Locate the cell with the specified text and output its [X, Y] center coordinate. 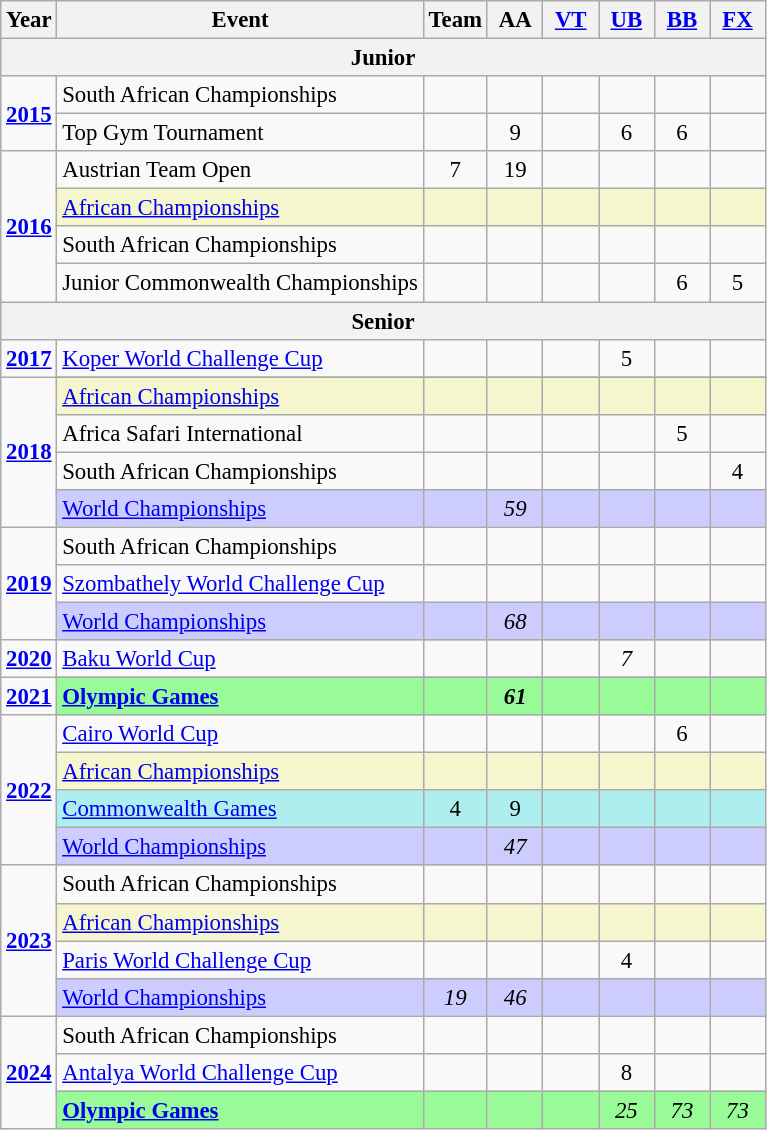
8 [627, 1073]
2020 [29, 659]
2022 [29, 790]
25 [627, 1110]
47 [515, 847]
Year [29, 20]
Senior [384, 321]
VT [571, 20]
Junior Commonwealth Championships [240, 283]
Szombathely World Challenge Cup [240, 584]
2015 [29, 114]
Commonwealth Games [240, 809]
Paris World Challenge Cup [240, 960]
68 [515, 621]
2018 [29, 452]
2017 [29, 358]
2023 [29, 941]
Top Gym Tournament [240, 133]
Koper World Challenge Cup [240, 358]
BB [682, 20]
2024 [29, 1072]
Antalya World Challenge Cup [240, 1073]
2016 [29, 226]
Event [240, 20]
Junior [384, 58]
UB [627, 20]
AA [515, 20]
2021 [29, 697]
61 [515, 697]
59 [515, 509]
Team [455, 20]
Cairo World Cup [240, 734]
2019 [29, 584]
Africa Safari International [240, 433]
Baku World Cup [240, 659]
46 [515, 997]
FX [738, 20]
Austrian Team Open [240, 170]
